Locate the cell with the specified text and output its (x, y) center coordinate. 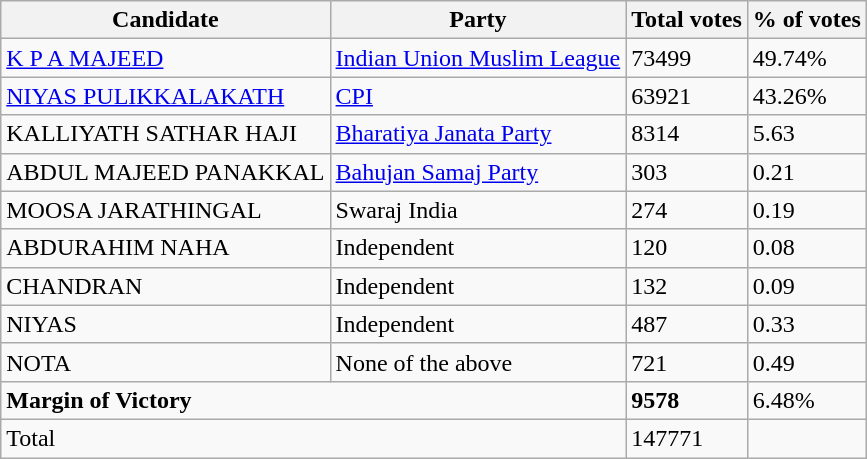
Total votes (687, 20)
49.74% (806, 58)
0.19 (806, 210)
9578 (687, 400)
5.63 (806, 134)
6.48% (806, 400)
ABDUL MAJEED PANAKKAL (166, 172)
Margin of Victory (314, 400)
303 (687, 172)
0.49 (806, 362)
Indian Union Muslim League (478, 58)
Bharatiya Janata Party (478, 134)
CHANDRAN (166, 286)
Party (478, 20)
0.33 (806, 324)
MOOSA JARATHINGAL (166, 210)
0.08 (806, 248)
KALLIYATH SATHAR HAJI (166, 134)
721 (687, 362)
0.21 (806, 172)
ABDURAHIM NAHA (166, 248)
Candidate (166, 20)
487 (687, 324)
NIYAS PULIKKALAKATH (166, 96)
43.26% (806, 96)
NIYAS (166, 324)
Total (314, 438)
None of the above (478, 362)
274 (687, 210)
132 (687, 286)
120 (687, 248)
K P A MAJEED (166, 58)
73499 (687, 58)
NOTA (166, 362)
0.09 (806, 286)
63921 (687, 96)
% of votes (806, 20)
Bahujan Samaj Party (478, 172)
8314 (687, 134)
147771 (687, 438)
Swaraj India (478, 210)
CPI (478, 96)
